Provide the (X, Y) coordinate of the cell's center where the given text is located.  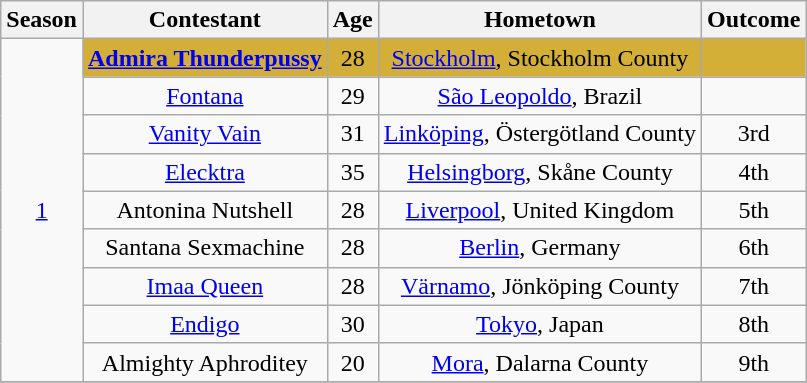
Vanity Vain (204, 134)
Linköping, Östergötland County (540, 134)
Tokyo, Japan (540, 324)
Mora, Dalarna County (540, 362)
8th (754, 324)
6th (754, 248)
Berlin, Germany (540, 248)
30 (352, 324)
Elecktra (204, 172)
Contestant (204, 20)
35 (352, 172)
Season (42, 20)
Almighty Aphroditey (204, 362)
3rd (754, 134)
Admira Thunderpussy (204, 58)
5th (754, 210)
29 (352, 96)
Hometown (540, 20)
1 (42, 210)
São Leopoldo, Brazil (540, 96)
Santana Sexmachine (204, 248)
Liverpool, United Kingdom (540, 210)
4th (754, 172)
Age (352, 20)
Fontana (204, 96)
Helsingborg, Skåne County (540, 172)
Endigo (204, 324)
9th (754, 362)
Antonina Nutshell (204, 210)
Imaa Queen (204, 286)
31 (352, 134)
7th (754, 286)
Stockholm, Stockholm County (540, 58)
Outcome (754, 20)
20 (352, 362)
Värnamo, Jönköping County (540, 286)
